Pinpoint the cell where the given text exists, returning its (x, y) midpoint coordinate. 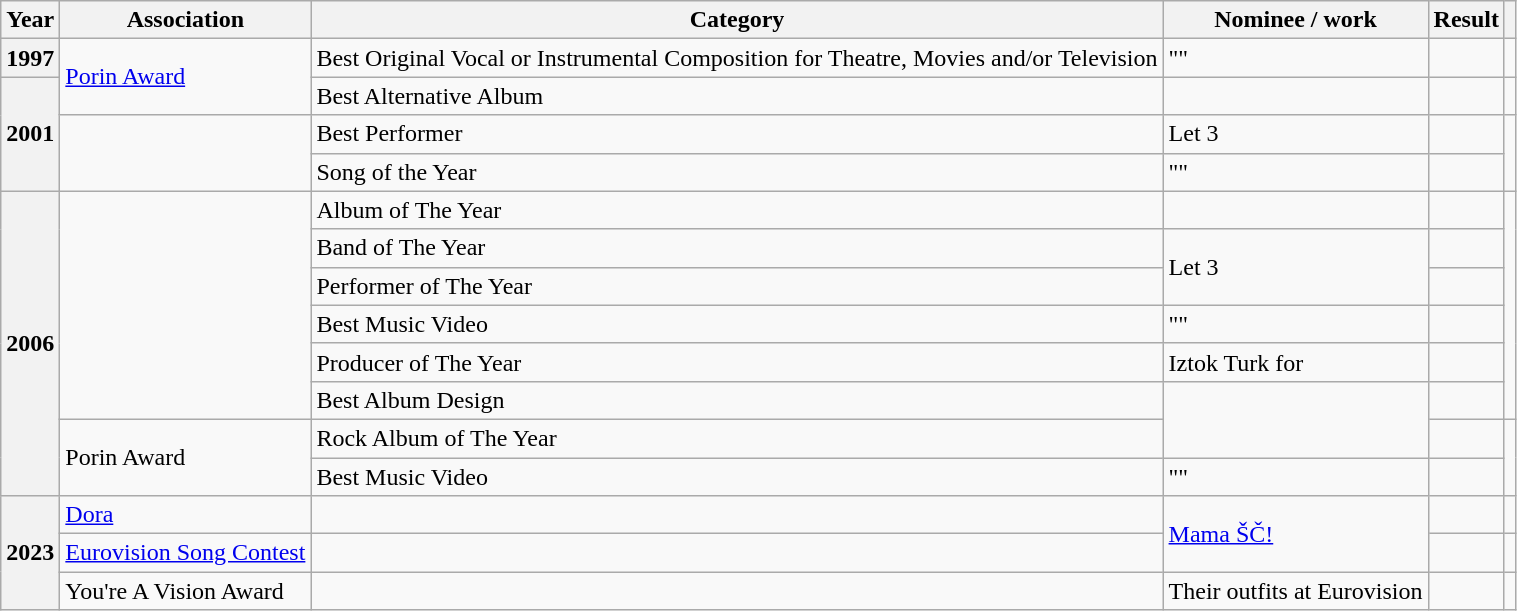
Nominee / work (1296, 20)
Category (737, 20)
Album of The Year (737, 210)
Band of The Year (737, 248)
Iztok Turk for (1296, 362)
Eurovision Song Contest (186, 553)
Year (30, 20)
Rock Album of The Year (737, 438)
Association (186, 20)
1997 (30, 58)
Their outfits at Eurovision (1296, 591)
Result (1466, 20)
2023 (30, 553)
2006 (30, 343)
Best Album Design (737, 400)
Producer of The Year (737, 362)
You're A Vision Award (186, 591)
Song of the Year (737, 172)
2001 (30, 134)
Dora (186, 515)
Mama ŠČ! (1296, 534)
Best Original Vocal or Instrumental Composition for Theatre, Movies and/or Television (737, 58)
Performer of The Year (737, 286)
Best Alternative Album (737, 96)
Best Performer (737, 134)
